For the text-containing cell, return its midpoint in [X, Y] coordinate format. 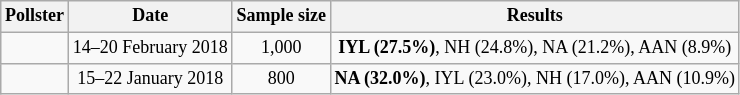
IYL (27.5%), NH (24.8%), NA (21.2%), AAN (8.9%) [534, 48]
NA (32.0%), IYL (23.0%), NH (17.0%), AAN (10.9%) [534, 78]
Date [150, 16]
Sample size [281, 16]
Results [534, 16]
14–20 February 2018 [150, 48]
15–22 January 2018 [150, 78]
Pollster [35, 16]
1,000 [281, 48]
800 [281, 78]
